Determine the [x, y] coordinate at the center of the cell enclosing the given text.  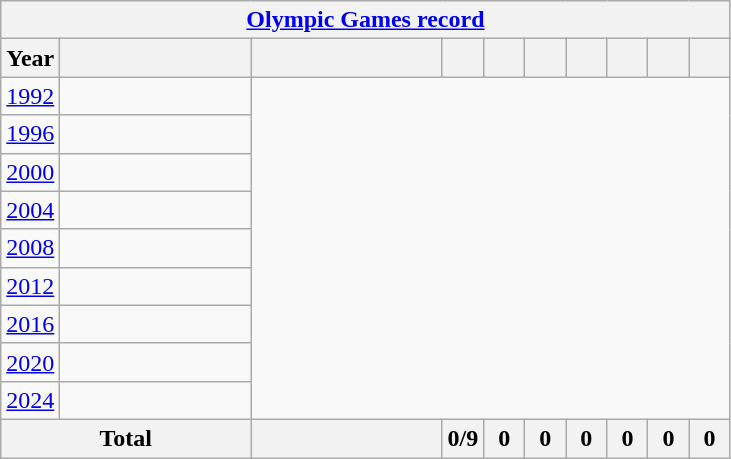
2020 [30, 362]
1992 [30, 96]
2024 [30, 400]
2012 [30, 286]
Total [126, 438]
2008 [30, 248]
2004 [30, 210]
2000 [30, 172]
Year [30, 58]
2016 [30, 324]
0/9 [463, 438]
1996 [30, 134]
Olympic Games record [366, 20]
